Pinpoint the cell where the given text exists, returning its [x, y] midpoint coordinate. 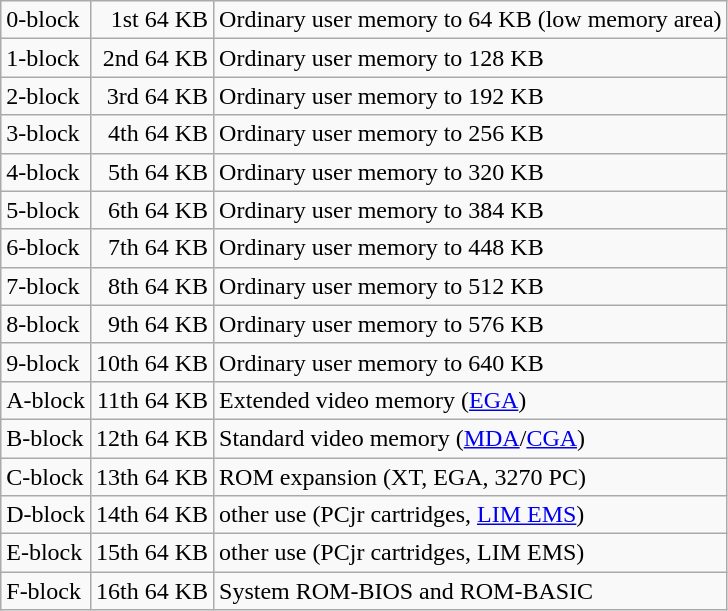
A-block [46, 400]
6th 64 KB [152, 210]
16th 64 KB [152, 591]
Ordinary user memory to 64 KB (low memory area) [471, 20]
Extended video memory (EGA) [471, 400]
1st 64 KB [152, 20]
4-block [46, 172]
Ordinary user memory to 256 KB [471, 134]
Ordinary user memory to 512 KB [471, 286]
C-block [46, 477]
Standard video memory (MDA/CGA) [471, 438]
8th 64 KB [152, 286]
B-block [46, 438]
D-block [46, 515]
ROM expansion (XT, EGA, 3270 PC) [471, 477]
Ordinary user memory to 192 KB [471, 96]
11th 64 KB [152, 400]
0-block [46, 20]
Ordinary user memory to 320 KB [471, 172]
7th 64 KB [152, 248]
E-block [46, 553]
14th 64 KB [152, 515]
Ordinary user memory to 384 KB [471, 210]
13th 64 KB [152, 477]
Ordinary user memory to 448 KB [471, 248]
Ordinary user memory to 640 KB [471, 362]
15th 64 KB [152, 553]
3-block [46, 134]
1-block [46, 58]
12th 64 KB [152, 438]
F-block [46, 591]
8-block [46, 324]
5-block [46, 210]
10th 64 KB [152, 362]
6-block [46, 248]
Ordinary user memory to 576 KB [471, 324]
2nd 64 KB [152, 58]
System ROM-BIOS and ROM-BASIC [471, 591]
7-block [46, 286]
3rd 64 KB [152, 96]
Ordinary user memory to 128 KB [471, 58]
5th 64 KB [152, 172]
9th 64 KB [152, 324]
9-block [46, 362]
4th 64 KB [152, 134]
2-block [46, 96]
